Capture the cell that displays the provided text and extract its [X, Y] central coordinate. 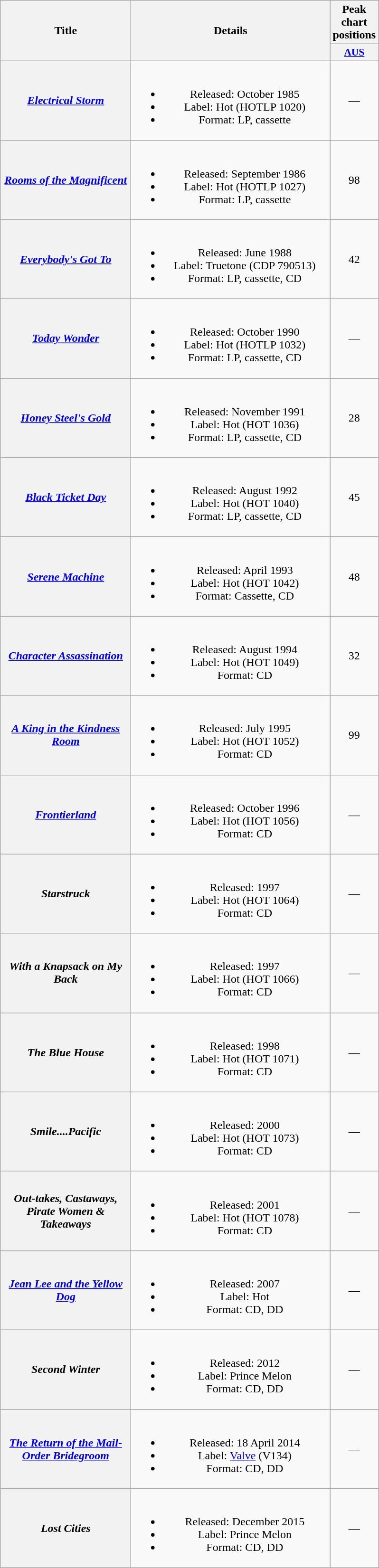
Released: August 1992Label: Hot (HOT 1040)Format: LP, cassette, CD [231, 498]
Jean Lee and the Yellow Dog [66, 1290]
Released: April 1993Label: Hot (HOT 1042)Format: Cassette, CD [231, 576]
Starstruck [66, 893]
99 [354, 735]
Released: 1998Label: Hot (HOT 1071)Format: CD [231, 1052]
Released: July 1995Label: Hot (HOT 1052)Format: CD [231, 735]
Released: 1997Label: Hot (HOT 1066)Format: CD [231, 973]
48 [354, 576]
Black Ticket Day [66, 498]
Released: December 2015Label: Prince MelonFormat: CD, DD [231, 1529]
45 [354, 498]
Smile....Pacific [66, 1132]
Released: 18 April 2014Label: Valve (V134)Format: CD, DD [231, 1449]
The Blue House [66, 1052]
32 [354, 656]
Everybody's Got To [66, 259]
42 [354, 259]
Released: 2012Label: Prince MelonFormat: CD, DD [231, 1369]
Serene Machine [66, 576]
The Return of the Mail-Order Bridegroom [66, 1449]
Second Winter [66, 1369]
Released: October 1985Label: Hot (HOTLP 1020)Format: LP, cassette [231, 101]
Character Assassination [66, 656]
Out-takes, Castaways, Pirate Women & Takeaways [66, 1211]
Honey Steel's Gold [66, 418]
Today Wonder [66, 339]
Released: October 1996Label: Hot (HOT 1056)Format: CD [231, 815]
Released: June 1988Label: Truetone (CDP 790513)Format: LP, cassette, CD [231, 259]
Rooms of the Magnificent [66, 180]
98 [354, 180]
Released: 2000Label: Hot (HOT 1073)Format: CD [231, 1132]
Released: 2001Label: Hot (HOT 1078)Format: CD [231, 1211]
Details [231, 31]
Peak chart positions [354, 22]
A King in the Kindness Room [66, 735]
Released: 1997Label: Hot (HOT 1064)Format: CD [231, 893]
With a Knapsack on My Back [66, 973]
Released: October 1990Label: Hot (HOTLP 1032)Format: LP, cassette, CD [231, 339]
Electrical Storm [66, 101]
Lost Cities [66, 1529]
Released: November 1991Label: Hot (HOT 1036)Format: LP, cassette, CD [231, 418]
Title [66, 31]
Released: 2007Label: HotFormat: CD, DD [231, 1290]
AUS [354, 53]
Released: August 1994Label: Hot (HOT 1049)Format: CD [231, 656]
Frontierland [66, 815]
28 [354, 418]
Released: September 1986Label: Hot (HOTLP 1027)Format: LP, cassette [231, 180]
